Return the [x, y] coordinate for the center point of the cell that contains the specified text.  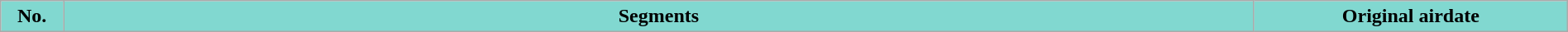
Segments [659, 16]
Original airdate [1411, 16]
No. [32, 16]
